From the cell containing the given text, extract its center point as (x, y) coordinate. 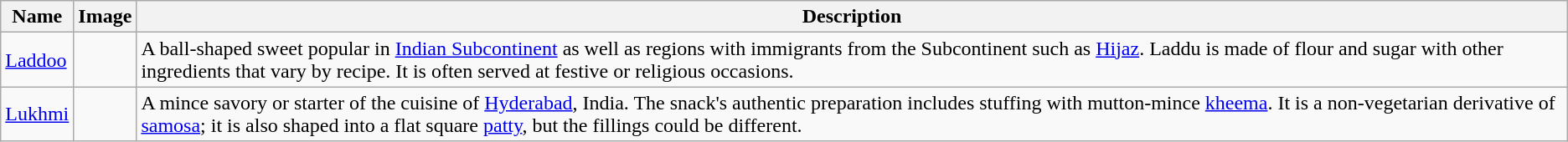
Name (37, 17)
Lukhmi (37, 114)
Description (852, 17)
Laddoo (37, 60)
Image (106, 17)
